Find where the given text appears and provide that cell's center as (X, Y) coordinate. 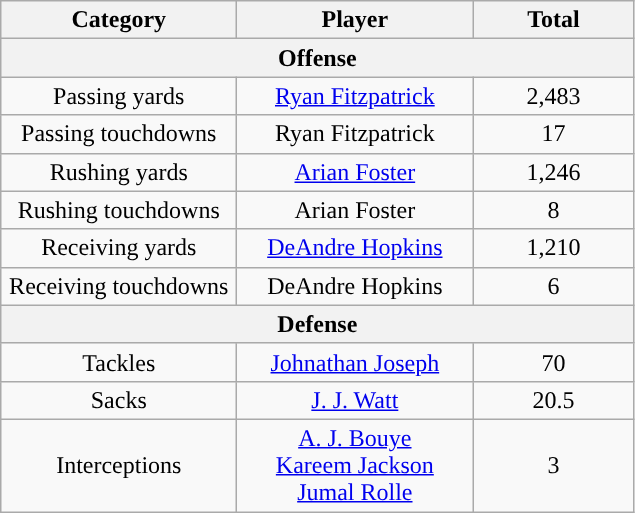
Receiving touchdowns (119, 286)
Rushing yards (119, 172)
Defense (318, 324)
6 (554, 286)
Passing yards (119, 96)
17 (554, 134)
1,246 (554, 172)
Receiving yards (119, 248)
1,210 (554, 248)
20.5 (554, 400)
3 (554, 465)
8 (554, 210)
J. J. Watt (355, 400)
2,483 (554, 96)
A. J. BouyeKareem JacksonJumal Rolle (355, 465)
70 (554, 362)
Rushing touchdowns (119, 210)
Passing touchdowns (119, 134)
Tackles (119, 362)
Johnathan Joseph (355, 362)
Total (554, 20)
Category (119, 20)
Offense (318, 58)
Player (355, 20)
Sacks (119, 400)
Interceptions (119, 465)
